Locate the cell with the specified text and output its (x, y) center coordinate. 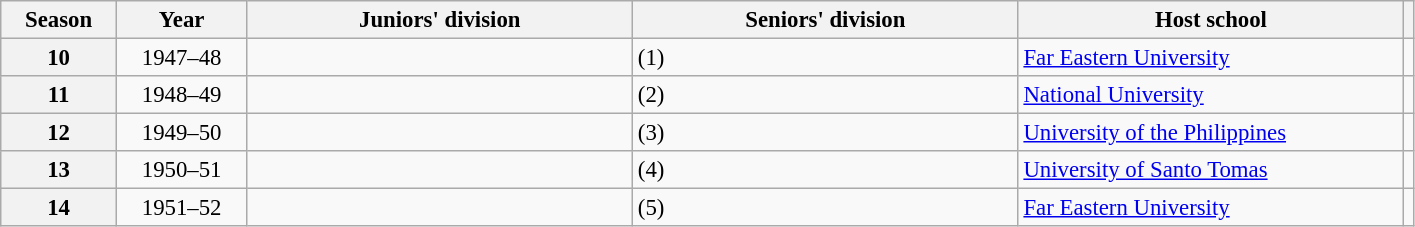
National University (1211, 95)
(2) (826, 95)
1947–48 (182, 58)
Seniors' division (826, 20)
1950–51 (182, 170)
Season (59, 20)
(4) (826, 170)
13 (59, 170)
University of the Philippines (1211, 133)
12 (59, 133)
(1) (826, 58)
(5) (826, 208)
10 (59, 58)
Year (182, 20)
11 (59, 95)
Juniors' division (440, 20)
(3) (826, 133)
14 (59, 208)
1951–52 (182, 208)
1949–50 (182, 133)
Host school (1211, 20)
University of Santo Tomas (1211, 170)
1948–49 (182, 95)
